Detect which cell encompasses the target text, then output its (x, y) center coordinate. 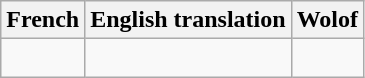
Wolof (327, 20)
French (43, 20)
English translation (188, 20)
